Pinpoint the cell where the given text exists, returning its (x, y) midpoint coordinate. 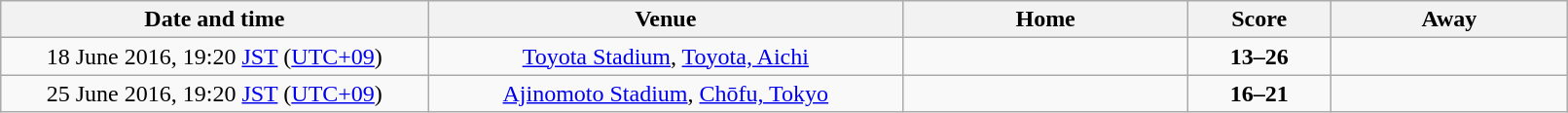
Toyota Stadium, Toyota, Aichi (666, 56)
Venue (666, 19)
Away (1449, 19)
25 June 2016, 19:20 JST (UTC+09) (214, 94)
13–26 (1258, 56)
Score (1258, 19)
Ajinomoto Stadium, Chōfu, Tokyo (666, 94)
16–21 (1258, 94)
Home (1045, 19)
18 June 2016, 19:20 JST (UTC+09) (214, 56)
Date and time (214, 19)
